Return (x, y) of the center of cell containing provided text 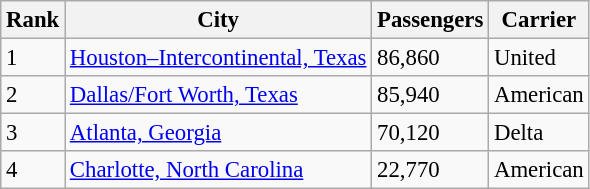
Passengers (430, 20)
3 (33, 133)
City (218, 20)
22,770 (430, 170)
85,940 (430, 95)
86,860 (430, 58)
Atlanta, Georgia (218, 133)
4 (33, 170)
Delta (539, 133)
1 (33, 58)
70,120 (430, 133)
2 (33, 95)
Houston–Intercontinental, Texas (218, 58)
United (539, 58)
Carrier (539, 20)
Charlotte, North Carolina (218, 170)
Dallas/Fort Worth, Texas (218, 95)
Rank (33, 20)
